Determine the (x, y) coordinate at the center of the cell enclosing the given text.  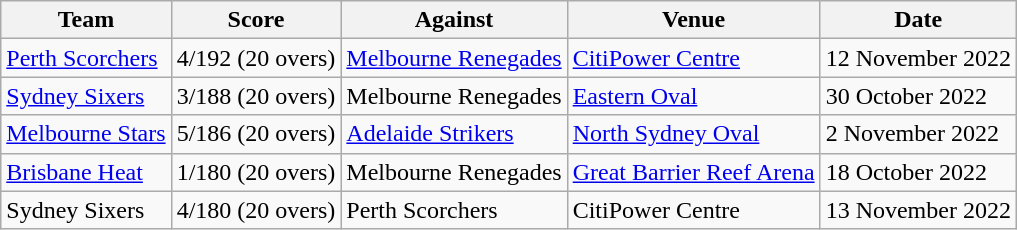
Brisbane Heat (86, 172)
18 October 2022 (918, 172)
1/180 (20 overs) (256, 172)
Great Barrier Reef Arena (694, 172)
Score (256, 20)
30 October 2022 (918, 96)
Eastern Oval (694, 96)
North Sydney Oval (694, 134)
12 November 2022 (918, 58)
5/186 (20 overs) (256, 134)
2 November 2022 (918, 134)
Adelaide Strikers (454, 134)
Melbourne Stars (86, 134)
Venue (694, 20)
3/188 (20 overs) (256, 96)
4/192 (20 overs) (256, 58)
Team (86, 20)
4/180 (20 overs) (256, 210)
Date (918, 20)
Against (454, 20)
13 November 2022 (918, 210)
